Scan for the cell matching the given text and deliver its (x, y) coordinate at center. 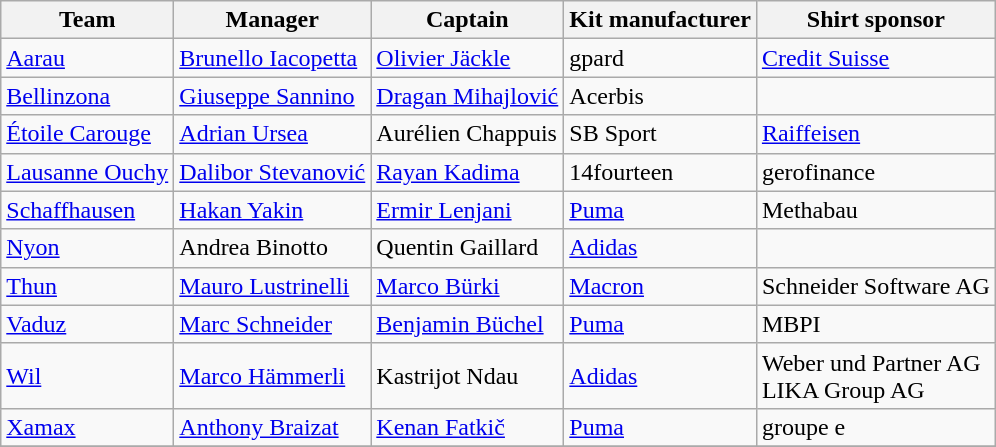
Vaduz (88, 324)
gerofinance (876, 172)
Benjamin Büchel (468, 324)
Brunello Iacopetta (272, 58)
Lausanne Ouchy (88, 172)
Kenan Fatkič (468, 427)
gpard (660, 58)
Macron (660, 286)
Ermir Lenjani (468, 210)
Acerbis (660, 96)
Aurélien Chappuis (468, 134)
Adrian Ursea (272, 134)
Captain (468, 20)
Marc Schneider (272, 324)
Aarau (88, 58)
Dalibor Stevanović (272, 172)
Rayan Kadima (468, 172)
Schneider Software AG (876, 286)
Xamax (88, 427)
Credit Suisse (876, 58)
Olivier Jäckle (468, 58)
Marco Hämmerli (272, 376)
Nyon (88, 248)
Team (88, 20)
Quentin Gaillard (468, 248)
MBPI (876, 324)
Marco Bürki (468, 286)
Giuseppe Sannino (272, 96)
Bellinzona (88, 96)
Manager (272, 20)
SB Sport (660, 134)
Dragan Mihajlović (468, 96)
Anthony Braizat (272, 427)
Methabau (876, 210)
Étoile Carouge (88, 134)
Thun (88, 286)
Shirt sponsor (876, 20)
Hakan Yakin (272, 210)
Raiffeisen (876, 134)
14fourteen (660, 172)
Schaffhausen (88, 210)
Mauro Lustrinelli (272, 286)
Wil (88, 376)
groupe e (876, 427)
Andrea Binotto (272, 248)
Weber und Partner AGLIKA Group AG (876, 376)
Kastrijot Ndau (468, 376)
Kit manufacturer (660, 20)
